Capture the cell that displays the provided text and extract its [X, Y] central coordinate. 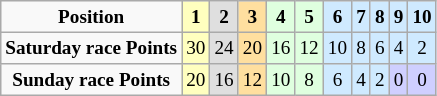
1 [196, 17]
9 [398, 17]
3 [252, 17]
30 [196, 48]
5 [309, 17]
24 [224, 48]
Saturday race Points [92, 48]
Position [92, 17]
Sunday race Points [92, 80]
7 [362, 17]
